Capture the cell that displays the provided text and extract its [X, Y] central coordinate. 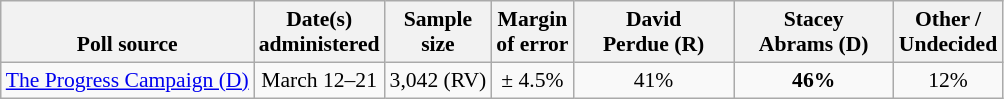
The Progress Campaign (D) [128, 80]
3,042 (RV) [438, 80]
± 4.5% [532, 80]
StaceyAbrams (D) [814, 32]
Date(s)administered [320, 32]
Poll source [128, 32]
41% [654, 80]
Marginof error [532, 32]
March 12–21 [320, 80]
Other /Undecided [948, 32]
Samplesize [438, 32]
46% [814, 80]
DavidPerdue (R) [654, 32]
12% [948, 80]
